Extract the [X, Y] coordinate from the center of the cell holding the provided text.  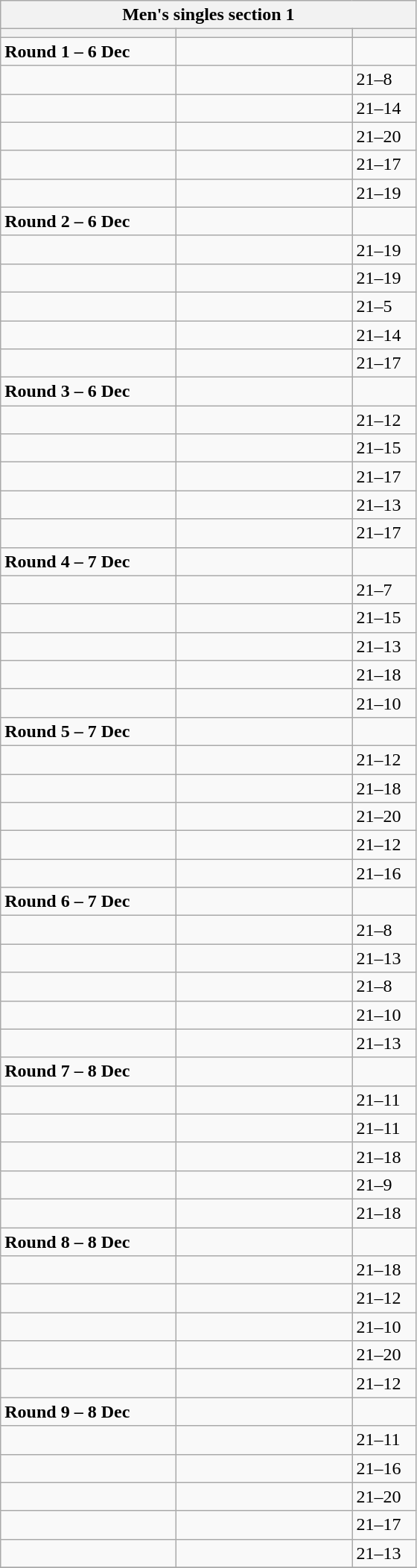
21–9 [384, 1185]
Round 3 – 6 Dec [89, 392]
21–5 [384, 306]
Round 7 – 8 Dec [89, 1071]
Round 5 – 7 Dec [89, 731]
Round 9 – 8 Dec [89, 1412]
Round 1 – 6 Dec [89, 51]
21–7 [384, 590]
Round 8 – 8 Dec [89, 1241]
Round 2 – 6 Dec [89, 221]
Round 4 – 7 Dec [89, 561]
Round 6 – 7 Dec [89, 902]
Men's singles section 1 [208, 15]
